Pinpoint the cell where the given text exists, returning its [X, Y] midpoint coordinate. 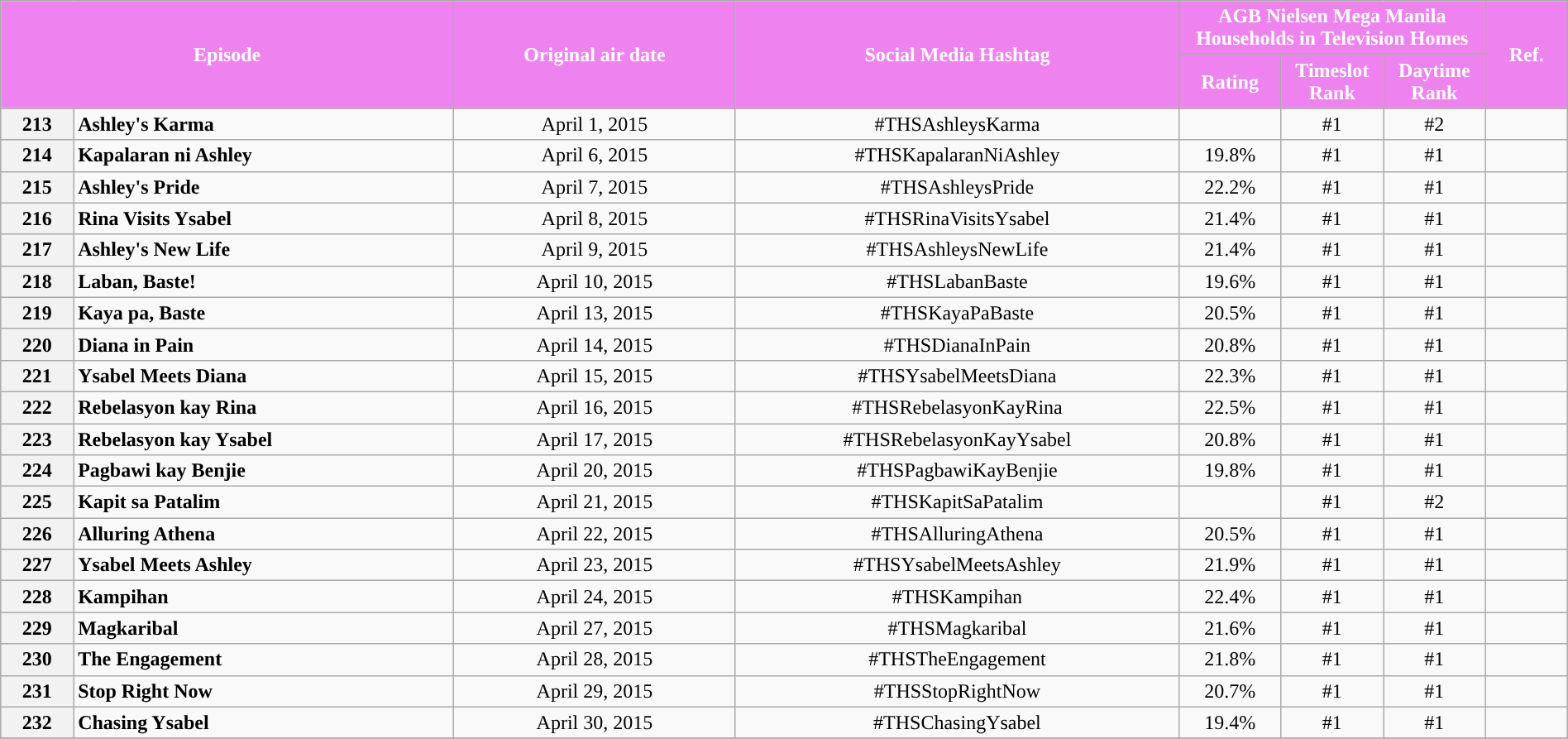
#THSStopRightNow [957, 691]
April 9, 2015 [594, 250]
Ashley's Karma [264, 124]
Kapalaran ni Ashley [264, 156]
April 21, 2015 [594, 502]
232 [37, 722]
Diana in Pain [264, 344]
April 13, 2015 [594, 313]
#THSRebelasyonKayRina [957, 407]
228 [37, 597]
April 6, 2015 [594, 156]
Rating [1230, 81]
22.4% [1230, 597]
April 27, 2015 [594, 628]
April 14, 2015 [594, 344]
Ysabel Meets Ashley [264, 565]
Kapit sa Patalim [264, 502]
229 [37, 628]
#THSMagkaribal [957, 628]
19.4% [1230, 722]
#THSKayaPaBaste [957, 313]
#THSAshleysKarma [957, 124]
#THSRebelasyonKayYsabel [957, 439]
#THSTheEngagement [957, 660]
#THSKampihan [957, 597]
218 [37, 281]
#THSAlluringAthena [957, 534]
#THSDianaInPain [957, 344]
22.3% [1230, 376]
21.8% [1230, 660]
#THSAshleysNewLife [957, 250]
Alluring Athena [264, 534]
#THSRinaVisitsYsabel [957, 218]
Rebelasyon kay Ysabel [264, 439]
#THSLabanBaste [957, 281]
Timeslot Rank [1332, 81]
April 29, 2015 [594, 691]
Kaya pa, Baste [264, 313]
#THSPagbawiKayBenjie [957, 471]
April 10, 2015 [594, 281]
Magkaribal [264, 628]
April 16, 2015 [594, 407]
#THSChasingYsabel [957, 722]
223 [37, 439]
Social Media Hashtag [957, 55]
April 20, 2015 [594, 471]
April 8, 2015 [594, 218]
April 1, 2015 [594, 124]
227 [37, 565]
19.6% [1230, 281]
231 [37, 691]
21.9% [1230, 565]
April 24, 2015 [594, 597]
Ref. [1527, 55]
230 [37, 660]
214 [37, 156]
Rina Visits Ysabel [264, 218]
221 [37, 376]
April 30, 2015 [594, 722]
213 [37, 124]
April 23, 2015 [594, 565]
#THSKapitSaPatalim [957, 502]
April 15, 2015 [594, 376]
Daytime Rank [1435, 81]
April 17, 2015 [594, 439]
22.5% [1230, 407]
222 [37, 407]
Ysabel Meets Diana [264, 376]
Original air date [594, 55]
21.6% [1230, 628]
220 [37, 344]
226 [37, 534]
#THSKapalaranNiAshley [957, 156]
#THSYsabelMeetsDiana [957, 376]
April 7, 2015 [594, 187]
#THSAshleysPride [957, 187]
The Engagement [264, 660]
Kampihan [264, 597]
April 22, 2015 [594, 534]
217 [37, 250]
April 28, 2015 [594, 660]
215 [37, 187]
Rebelasyon kay Rina [264, 407]
219 [37, 313]
Chasing Ysabel [264, 722]
224 [37, 471]
20.7% [1230, 691]
22.2% [1230, 187]
Ashley's New Life [264, 250]
AGB Nielsen Mega Manila Households in Television Homes [1331, 28]
Ashley's Pride [264, 187]
Stop Right Now [264, 691]
225 [37, 502]
Laban, Baste! [264, 281]
216 [37, 218]
#THSYsabelMeetsAshley [957, 565]
Pagbawi kay Benjie [264, 471]
Episode [227, 55]
